Return the (x, y) coordinate for the center point of the cell that contains the specified text.  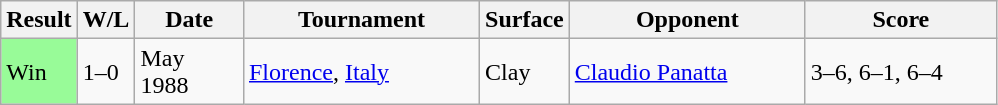
May 1988 (190, 72)
Tournament (361, 20)
Score (900, 20)
3–6, 6–1, 6–4 (900, 72)
Result (39, 20)
W/L (106, 20)
Claudio Panatta (687, 72)
Clay (525, 72)
Surface (525, 20)
Opponent (687, 20)
1–0 (106, 72)
Florence, Italy (361, 72)
Date (190, 20)
Win (39, 72)
